Provide the [x, y] coordinate of the cell's center where the given text is located.  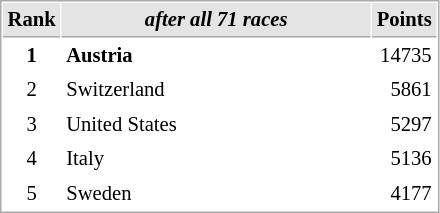
3 [32, 124]
Italy [216, 158]
1 [32, 56]
Rank [32, 20]
5 [32, 194]
5136 [404, 158]
14735 [404, 56]
after all 71 races [216, 20]
5861 [404, 90]
United States [216, 124]
Austria [216, 56]
2 [32, 90]
Switzerland [216, 90]
Sweden [216, 194]
Points [404, 20]
4 [32, 158]
4177 [404, 194]
5297 [404, 124]
